Search for the cell housing the specified text and yield its (X, Y) center coordinate. 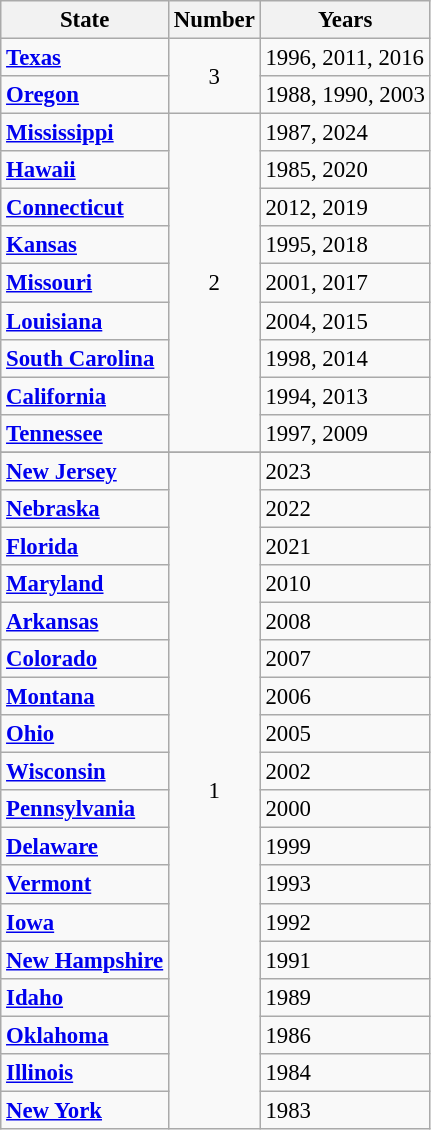
1992 (345, 922)
2021 (345, 546)
Kansas (85, 245)
2008 (345, 621)
3 (214, 76)
1 (214, 790)
2022 (345, 509)
California (85, 396)
1987, 2024 (345, 133)
Illinois (85, 1073)
Arkansas (85, 621)
2007 (345, 659)
2004, 2015 (345, 321)
New Hampshire (85, 960)
1989 (345, 997)
Ohio (85, 734)
1993 (345, 885)
Hawaii (85, 170)
1983 (345, 1110)
1991 (345, 960)
1988, 1990, 2003 (345, 95)
1996, 2011, 2016 (345, 58)
Maryland (85, 584)
Idaho (85, 997)
2 (214, 283)
2002 (345, 772)
Texas (85, 58)
Iowa (85, 922)
2023 (345, 471)
South Carolina (85, 358)
1999 (345, 847)
1984 (345, 1073)
Missouri (85, 283)
1995, 2018 (345, 245)
1994, 2013 (345, 396)
New Jersey (85, 471)
2000 (345, 809)
Tennessee (85, 433)
Colorado (85, 659)
Years (345, 20)
Nebraska (85, 509)
Mississippi (85, 133)
State (85, 20)
1998, 2014 (345, 358)
Number (214, 20)
2005 (345, 734)
Wisconsin (85, 772)
Montana (85, 697)
2001, 2017 (345, 283)
Louisiana (85, 321)
2012, 2019 (345, 208)
1985, 2020 (345, 170)
1997, 2009 (345, 433)
Connecticut (85, 208)
2006 (345, 697)
Oklahoma (85, 1035)
2010 (345, 584)
1986 (345, 1035)
Delaware (85, 847)
Florida (85, 546)
Vermont (85, 885)
New York (85, 1110)
Oregon (85, 95)
Pennsylvania (85, 809)
